Extract the [X, Y] coordinate from the center of the cell holding the provided text.  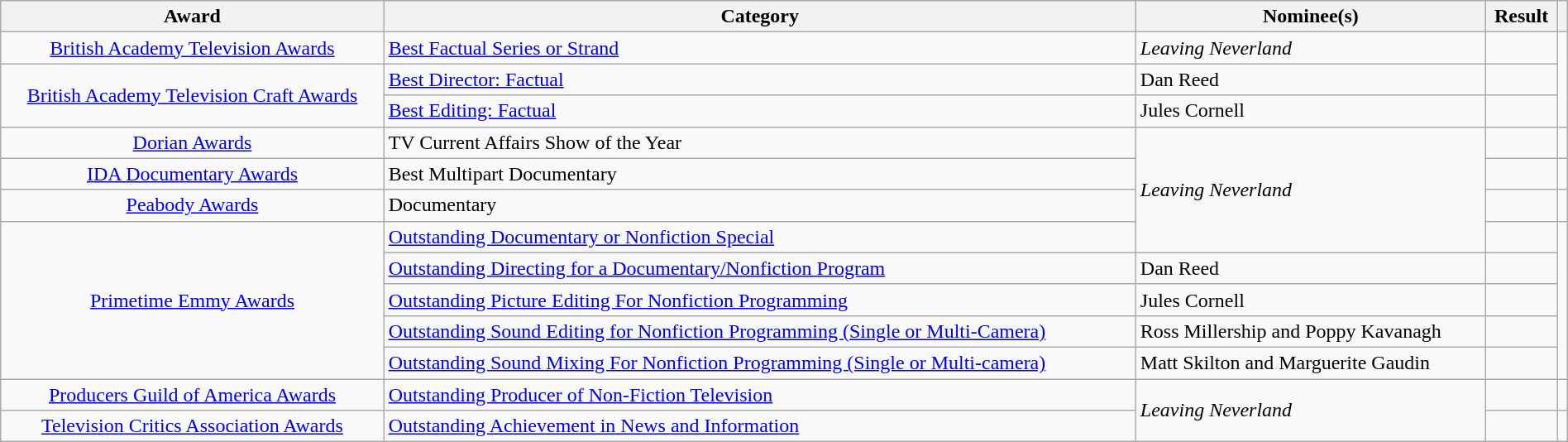
British Academy Television Awards [192, 48]
Outstanding Achievement in News and Information [759, 426]
Outstanding Picture Editing For Nonfiction Programming [759, 300]
Dorian Awards [192, 142]
Outstanding Sound Mixing For Nonfiction Programming (Single or Multi-camera) [759, 363]
Outstanding Producer of Non-Fiction Television [759, 395]
Television Critics Association Awards [192, 426]
Primetime Emmy Awards [192, 300]
TV Current Affairs Show of the Year [759, 142]
Producers Guild of America Awards [192, 395]
Peabody Awards [192, 205]
Best Multipart Documentary [759, 174]
Outstanding Sound Editing for Nonfiction Programming (Single or Multi-Camera) [759, 331]
Documentary [759, 205]
Nominee(s) [1310, 17]
Best Factual Series or Strand [759, 48]
IDA Documentary Awards [192, 174]
Best Editing: Factual [759, 111]
Matt Skilton and Marguerite Gaudin [1310, 363]
Ross Millership and Poppy Kavanagh [1310, 331]
Result [1521, 17]
Award [192, 17]
British Academy Television Craft Awards [192, 95]
Outstanding Documentary or Nonfiction Special [759, 237]
Best Director: Factual [759, 79]
Outstanding Directing for a Documentary/Nonfiction Program [759, 268]
Category [759, 17]
